Search for the cell housing the specified text and yield its (x, y) center coordinate. 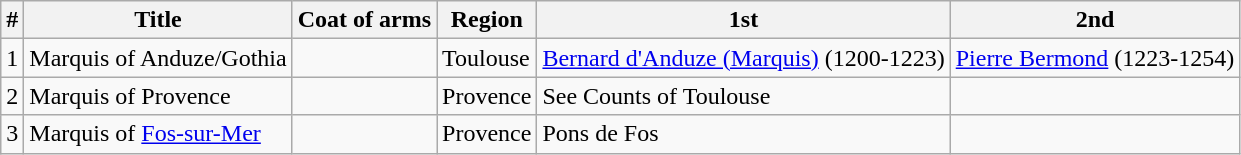
Title (158, 20)
2 (12, 96)
Marquis of Fos-sur-Mer (158, 134)
Region (487, 20)
1st (744, 20)
Bernard d'Anduze (Marquis) (1200-1223) (744, 58)
Pons de Fos (744, 134)
2nd (1095, 20)
1 (12, 58)
Coat of arms (364, 20)
Marquis of Anduze/Gothia (158, 58)
Toulouse (487, 58)
3 (12, 134)
Marquis of Provence (158, 96)
Pierre Bermond (1223-1254) (1095, 58)
# (12, 20)
See Counts of Toulouse (744, 96)
